Locate the cell with the specified text and output its (x, y) center coordinate. 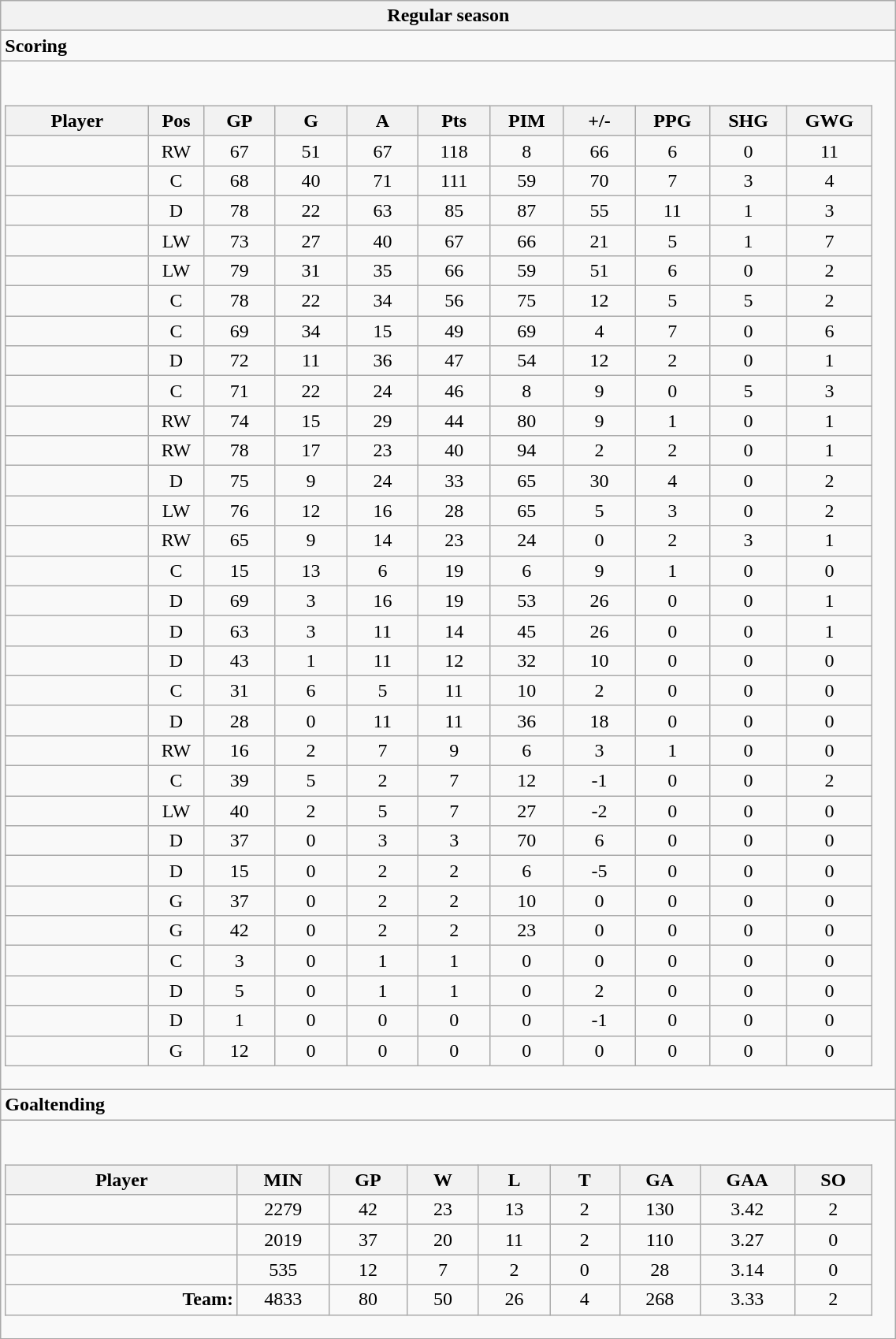
94 (527, 451)
+/- (599, 121)
130 (660, 1210)
45 (527, 630)
535 (283, 1270)
GA (660, 1180)
50 (443, 1300)
55 (599, 210)
32 (527, 660)
Scoring (448, 46)
A (383, 121)
17 (310, 451)
111 (454, 180)
53 (527, 601)
30 (599, 481)
-2 (599, 811)
L (514, 1180)
74 (240, 421)
SO (833, 1180)
3.14 (747, 1270)
43 (240, 660)
2019 (283, 1240)
Regular season (448, 16)
118 (454, 151)
49 (454, 331)
44 (454, 421)
Pts (454, 121)
35 (383, 270)
3.27 (747, 1240)
2279 (283, 1210)
110 (660, 1240)
PIM (527, 121)
PPG (673, 121)
W (443, 1180)
MIN (283, 1180)
3.42 (747, 1210)
T (585, 1180)
3.33 (747, 1300)
Player MIN GP W L T GA GAA SO 2279 42 23 13 2 130 3.42 2 2019 37 20 11 2 110 3.27 0 535 12 7 2 0 28 3.14 0 Team: 4833 80 50 26 4 268 3.33 2 (448, 1229)
GAA (747, 1180)
20 (443, 1240)
68 (240, 180)
79 (240, 270)
47 (454, 361)
54 (527, 361)
72 (240, 361)
SHG (749, 121)
73 (240, 240)
87 (527, 210)
-5 (599, 871)
29 (383, 421)
268 (660, 1300)
56 (454, 301)
18 (599, 720)
46 (454, 391)
21 (599, 240)
Pos (177, 121)
GWG (829, 121)
76 (240, 511)
85 (454, 210)
39 (240, 781)
4833 (283, 1300)
Team: (121, 1300)
33 (454, 481)
Goaltending (448, 1104)
